Capture the cell that displays the provided text and extract its [X, Y] central coordinate. 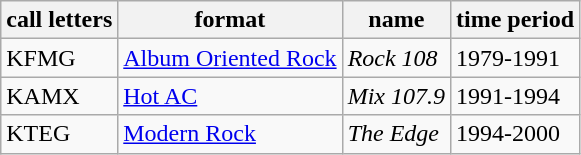
KFMG [60, 58]
Modern Rock [230, 134]
KAMX [60, 96]
Hot AC [230, 96]
The Edge [396, 134]
1994-2000 [514, 134]
Album Oriented Rock [230, 58]
Rock 108 [396, 58]
1979-1991 [514, 58]
1991-1994 [514, 96]
Mix 107.9 [396, 96]
name [396, 20]
call letters [60, 20]
KTEG [60, 134]
time period [514, 20]
format [230, 20]
